Detect which cell encompasses the target text, then output its [x, y] center coordinate. 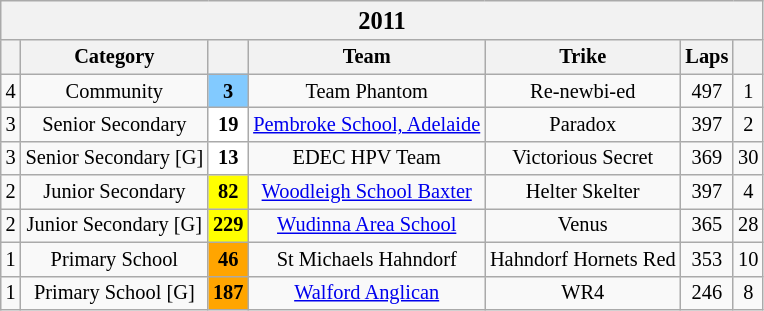
Wudinna Area School [366, 225]
365 [706, 225]
28 [748, 225]
Team Phantom [366, 91]
Team [366, 57]
Pembroke School, Adelaide [366, 124]
Walford Anglican [366, 293]
2011 [382, 20]
Senior Secondary [114, 124]
187 [228, 293]
EDEC HPV Team [366, 158]
St Michaels Hahndorf [366, 259]
369 [706, 158]
46 [228, 259]
30 [748, 158]
Trike [582, 57]
246 [706, 293]
497 [706, 91]
Victorious Secret [582, 158]
Laps [706, 57]
Senior Secondary [G] [114, 158]
229 [228, 225]
Primary School [G] [114, 293]
353 [706, 259]
Paradox [582, 124]
Hahndorf Hornets Red [582, 259]
Junior Secondary [114, 192]
13 [228, 158]
Category [114, 57]
10 [748, 259]
19 [228, 124]
Re-newbi-ed [582, 91]
Woodleigh School Baxter [366, 192]
WR4 [582, 293]
Helter Skelter [582, 192]
8 [748, 293]
82 [228, 192]
Junior Secondary [G] [114, 225]
Venus [582, 225]
Primary School [114, 259]
Community [114, 91]
